For the text-containing cell, return its midpoint in [x, y] coordinate format. 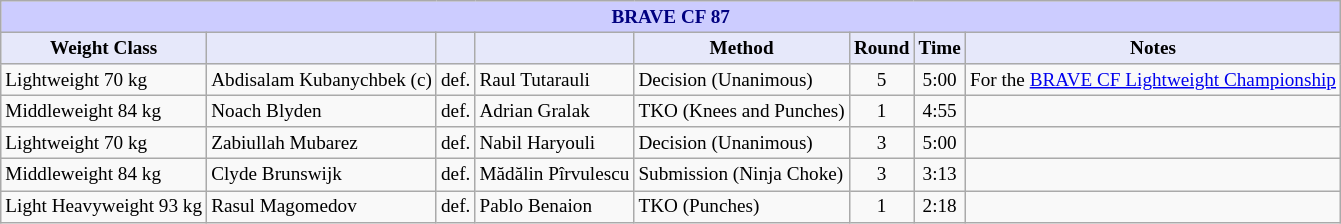
Pablo Benaion [554, 206]
Submission (Ninja Choke) [742, 175]
Round [882, 48]
BRAVE CF 87 [671, 17]
Method [742, 48]
TKO (Punches) [742, 206]
Zabiullah Mubarez [322, 143]
Adrian Gralak [554, 111]
Abdisalam Kubanychbek (c) [322, 80]
TKO (Knees and Punches) [742, 111]
Rasul Magomedov [322, 206]
Time [940, 48]
4:55 [940, 111]
Raul Tutarauli [554, 80]
Clyde Brunswijk [322, 175]
For the BRAVE CF Lightweight Championship [1152, 80]
2:18 [940, 206]
5 [882, 80]
Mădălin Pîrvulescu [554, 175]
Nabil Haryouli [554, 143]
Weight Class [104, 48]
3:13 [940, 175]
Noach Blyden [322, 111]
Light Heavyweight 93 kg [104, 206]
Notes [1152, 48]
